Search for the cell housing the specified text and yield its (x, y) center coordinate. 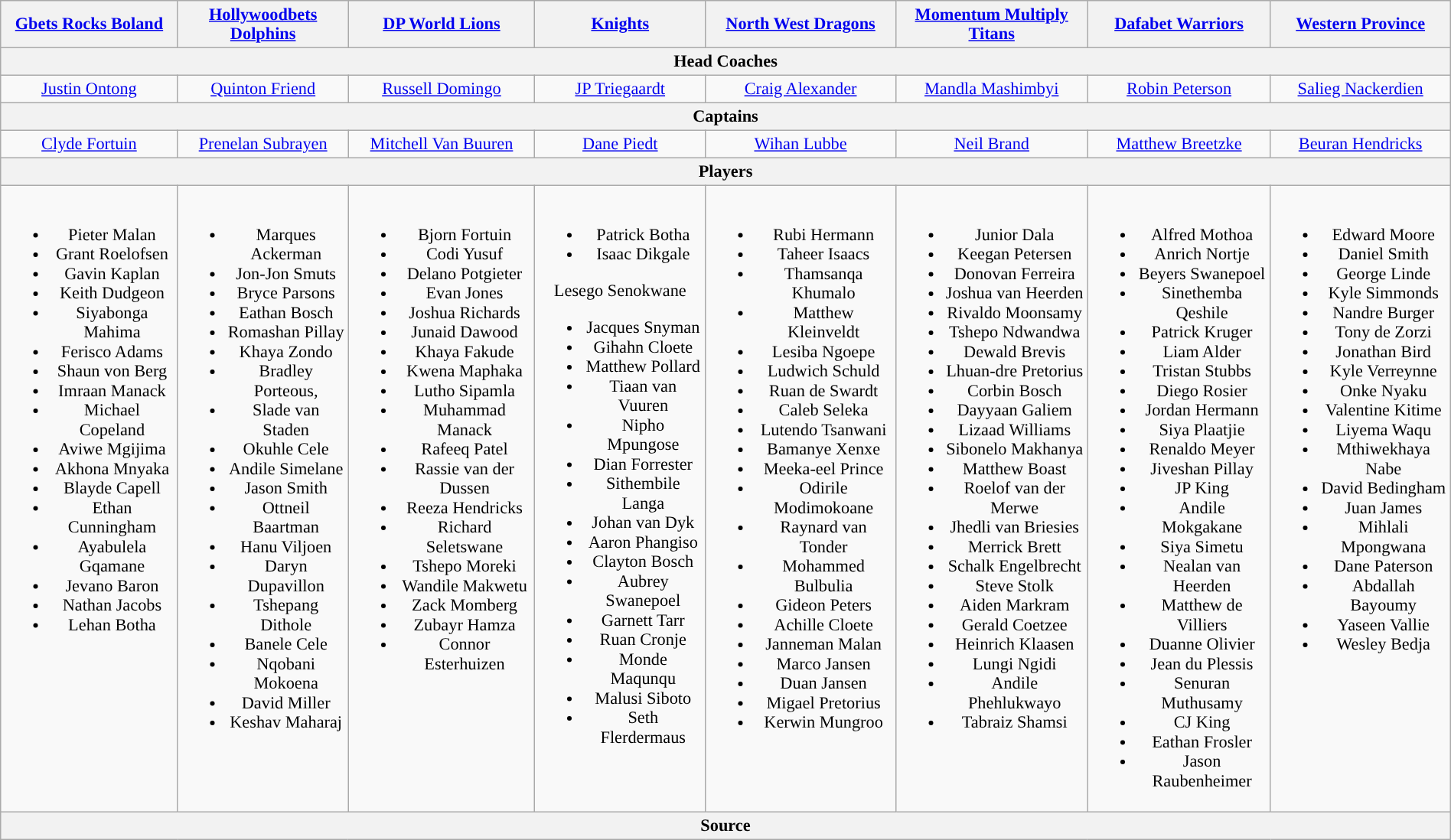
Mandla Mashimbyi (992, 89)
DP World Lions (442, 24)
Gbets Rocks Boland (89, 24)
Robin Peterson (1179, 89)
Hollywoodbets Dolphins (263, 24)
Prenelan Subrayen (263, 144)
Captains (725, 116)
Dane Piedt (620, 144)
Momentum Multiply Titans (992, 24)
Clyde Fortuin (89, 144)
Russell Domingo (442, 89)
Source (725, 826)
Quinton Friend (263, 89)
Craig Alexander (800, 89)
Mitchell Van Buuren (442, 144)
Matthew Breetzke (1179, 144)
JP Triegaardt (620, 89)
Dafabet Warriors (1179, 24)
North West Dragons (800, 24)
Western Province (1361, 24)
Salieg Nackerdien (1361, 89)
Justin Ontong (89, 89)
Beuran Hendricks (1361, 144)
Neil Brand (992, 144)
Head Coaches (725, 61)
Wihan Lubbe (800, 144)
Players (725, 171)
Knights (620, 24)
